Return (X, Y) of the center of cell containing provided text 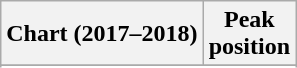
Peakposition (249, 34)
Chart (2017–2018) (102, 34)
